Pinpoint the cell where the given text exists, returning its (x, y) midpoint coordinate. 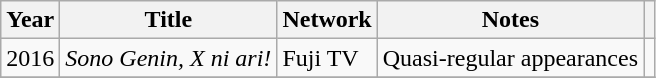
Quasi-regular appearances (510, 58)
2016 (30, 58)
Fuji TV (327, 58)
Notes (510, 20)
Year (30, 20)
Sono Genin, X ni ari! (168, 58)
Title (168, 20)
Network (327, 20)
